Scan for the cell matching the given text and deliver its (X, Y) coordinate at center. 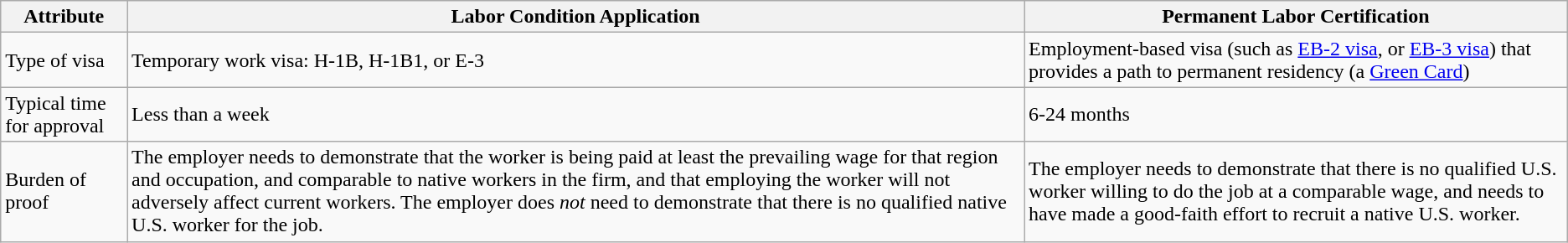
6-24 months (1297, 114)
Less than a week (576, 114)
Type of visa (64, 60)
Burden of proof (64, 191)
Attribute (64, 17)
Temporary work visa: H-1B, H-1B1, or E-3 (576, 60)
Labor Condition Application (576, 17)
Employment-based visa (such as EB-2 visa, or EB-3 visa) that provides a path to permanent residency (a Green Card) (1297, 60)
Permanent Labor Certification (1297, 17)
Typical time for approval (64, 114)
